Identify which cell holds the provided text, then report its [x, y] central coordinate. 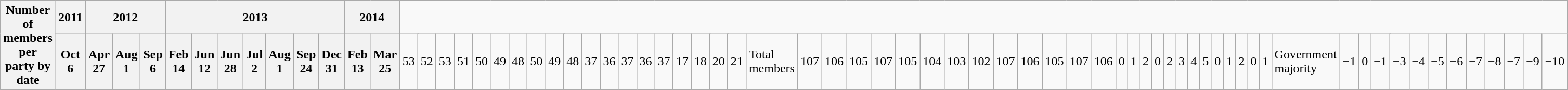
Sep 6 [153, 62]
17 [682, 62]
20 [719, 62]
Jun 12 [204, 62]
−3 [1399, 62]
104 [932, 62]
102 [981, 62]
2013 [255, 17]
Feb 13 [358, 62]
51 [463, 62]
5 [1206, 62]
−5 [1437, 62]
Total members [772, 62]
Oct 6 [70, 62]
Apr 27 [99, 62]
Jun 28 [230, 62]
52 [426, 62]
−4 [1419, 62]
3 [1182, 62]
Number of membersper party by date [28, 46]
−9 [1533, 62]
Government majority [1305, 62]
103 [957, 62]
21 [736, 62]
Sep 24 [306, 62]
−10 [1555, 62]
−6 [1456, 62]
4 [1194, 62]
Mar 25 [385, 62]
18 [700, 62]
2011 [70, 17]
Jul 2 [255, 62]
2012 [125, 17]
Feb 14 [178, 62]
2014 [372, 17]
Dec 31 [332, 62]
−8 [1495, 62]
